Output the [x, y] coordinate of the center of the cell containing the given text.  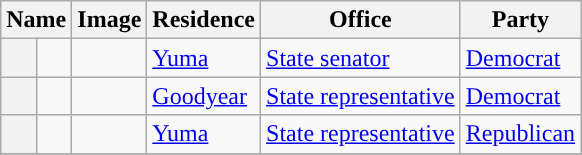
Name [36, 20]
Office [361, 20]
Party [520, 20]
Residence [204, 20]
Image [110, 20]
Goodyear [204, 96]
Republican [520, 134]
State senator [361, 58]
